Extract the (x, y) coordinate from the center of the cell holding the provided text.  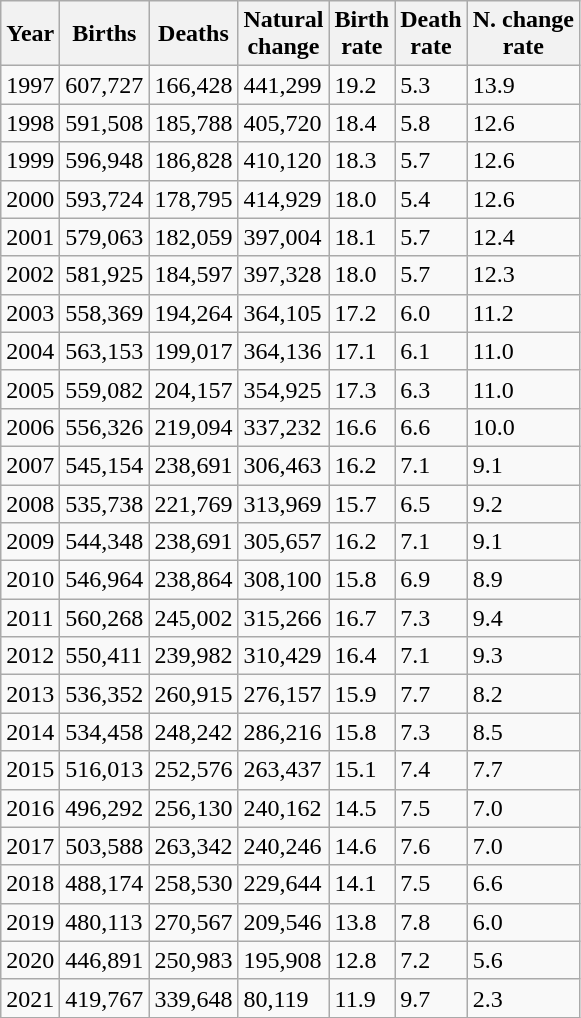
545,154 (104, 465)
15.9 (362, 694)
263,342 (194, 846)
248,242 (194, 732)
2003 (30, 313)
364,105 (284, 313)
16.7 (362, 618)
16.6 (362, 427)
5.6 (523, 960)
534,458 (104, 732)
204,157 (194, 389)
536,352 (104, 694)
596,948 (104, 161)
11.9 (362, 998)
15.7 (362, 503)
2017 (30, 846)
Deaths (194, 34)
2000 (30, 199)
2002 (30, 275)
559,082 (104, 389)
2008 (30, 503)
10.0 (523, 427)
410,120 (284, 161)
593,724 (104, 199)
591,508 (104, 123)
2020 (30, 960)
306,463 (284, 465)
2011 (30, 618)
1998 (30, 123)
19.2 (362, 85)
581,925 (104, 275)
194,264 (194, 313)
2001 (30, 237)
480,113 (104, 922)
Births (104, 34)
184,597 (194, 275)
503,588 (104, 846)
166,428 (194, 85)
488,174 (104, 884)
607,727 (104, 85)
252,576 (194, 770)
2015 (30, 770)
18.1 (362, 237)
496,292 (104, 808)
9.3 (523, 656)
1997 (30, 85)
8.5 (523, 732)
Birthrate (362, 34)
Year (30, 34)
186,828 (194, 161)
558,369 (104, 313)
441,299 (284, 85)
9.7 (431, 998)
256,130 (194, 808)
535,738 (104, 503)
6.1 (431, 351)
546,964 (104, 580)
2018 (30, 884)
16.4 (362, 656)
219,094 (194, 427)
6.3 (431, 389)
182,059 (194, 237)
7.2 (431, 960)
7.4 (431, 770)
260,915 (194, 694)
2019 (30, 922)
14.5 (362, 808)
5.8 (431, 123)
414,929 (284, 199)
397,004 (284, 237)
199,017 (194, 351)
17.3 (362, 389)
13.8 (362, 922)
5.3 (431, 85)
14.6 (362, 846)
405,720 (284, 123)
2010 (30, 580)
270,567 (194, 922)
2009 (30, 542)
Naturalchange (284, 34)
240,246 (284, 846)
2014 (30, 732)
80,119 (284, 998)
2006 (30, 427)
Deathrate (431, 34)
579,063 (104, 237)
8.9 (523, 580)
339,648 (194, 998)
12.4 (523, 237)
337,232 (284, 427)
308,100 (284, 580)
17.2 (362, 313)
2012 (30, 656)
2004 (30, 351)
419,767 (104, 998)
245,002 (194, 618)
556,326 (104, 427)
354,925 (284, 389)
315,266 (284, 618)
5.4 (431, 199)
221,769 (194, 503)
6.9 (431, 580)
563,153 (104, 351)
229,644 (284, 884)
560,268 (104, 618)
238,864 (194, 580)
313,969 (284, 503)
17.1 (362, 351)
305,657 (284, 542)
240,162 (284, 808)
397,328 (284, 275)
12.3 (523, 275)
8.2 (523, 694)
14.1 (362, 884)
18.4 (362, 123)
2.3 (523, 998)
2007 (30, 465)
2005 (30, 389)
446,891 (104, 960)
258,530 (194, 884)
286,216 (284, 732)
18.3 (362, 161)
N. changerate (523, 34)
178,795 (194, 199)
276,157 (284, 694)
516,013 (104, 770)
13.9 (523, 85)
7.6 (431, 846)
550,411 (104, 656)
11.2 (523, 313)
263,437 (284, 770)
209,546 (284, 922)
6.5 (431, 503)
195,908 (284, 960)
2016 (30, 808)
7.8 (431, 922)
9.2 (523, 503)
2021 (30, 998)
12.8 (362, 960)
364,136 (284, 351)
2013 (30, 694)
544,348 (104, 542)
15.1 (362, 770)
185,788 (194, 123)
239,982 (194, 656)
1999 (30, 161)
310,429 (284, 656)
250,983 (194, 960)
9.4 (523, 618)
